Determine the [x, y] coordinate at the center of the cell enclosing the given text.  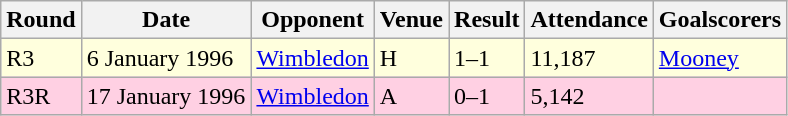
11,187 [589, 58]
1–1 [487, 58]
5,142 [589, 96]
Venue [411, 20]
Attendance [589, 20]
R3R [41, 96]
R3 [41, 58]
Opponent [312, 20]
6 January 1996 [166, 58]
Date [166, 20]
17 January 1996 [166, 96]
Mooney [720, 58]
A [411, 96]
Goalscorers [720, 20]
0–1 [487, 96]
H [411, 58]
Result [487, 20]
Round [41, 20]
